For the text-containing cell, return its midpoint in [X, Y] coordinate format. 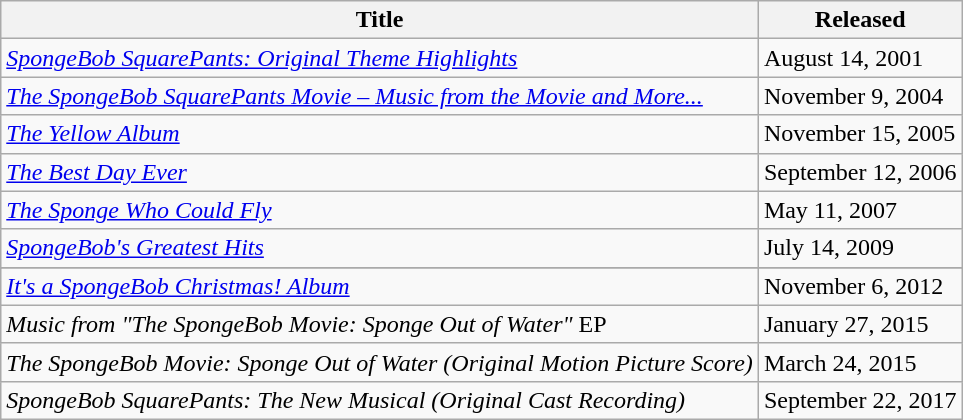
SpongeBob SquarePants: The New Musical (Original Cast Recording) [380, 400]
The Best Day Ever [380, 172]
SpongeBob's Greatest Hits [380, 248]
September 12, 2006 [860, 172]
November 6, 2012 [860, 286]
September 22, 2017 [860, 400]
May 11, 2007 [860, 210]
July 14, 2009 [860, 248]
The Sponge Who Could Fly [380, 210]
The SpongeBob Movie: Sponge Out of Water (Original Motion Picture Score) [380, 362]
March 24, 2015 [860, 362]
Released [860, 20]
The Yellow Album [380, 134]
The SpongeBob SquarePants Movie – Music from the Movie and More... [380, 96]
January 27, 2015 [860, 324]
Music from "The SpongeBob Movie: Sponge Out of Water" EP [380, 324]
November 15, 2005 [860, 134]
It's a SpongeBob Christmas! Album [380, 286]
August 14, 2001 [860, 58]
November 9, 2004 [860, 96]
Title [380, 20]
SpongeBob SquarePants: Original Theme Highlights [380, 58]
